For the text-containing cell, return its midpoint in [X, Y] coordinate format. 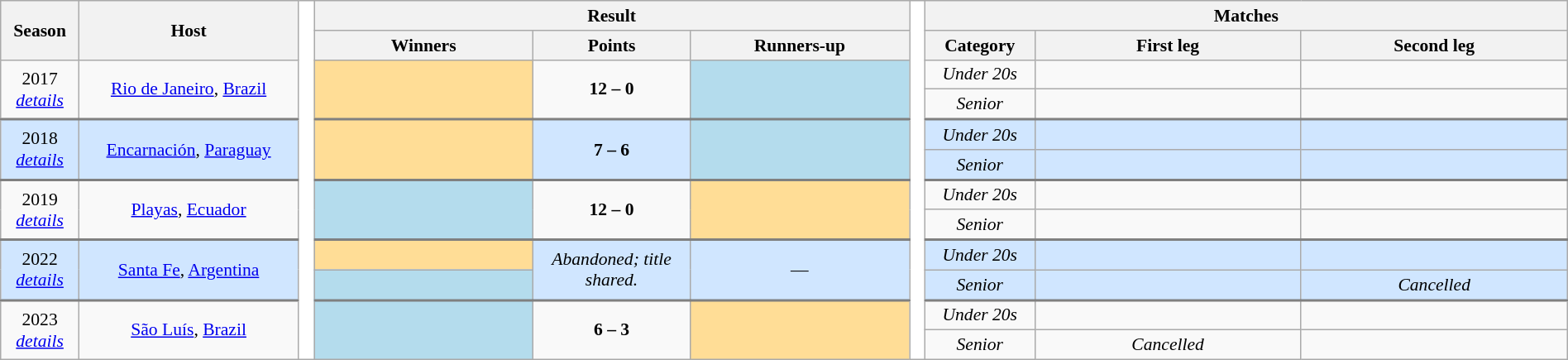
Playas, Ecuador [189, 210]
2023details [40, 330]
Santa Fe, Argentina [189, 270]
Points [612, 46]
— [799, 270]
Rio de Janeiro, Brazil [189, 89]
6 – 3 [612, 330]
Category [979, 46]
2017details [40, 89]
Host [189, 30]
2019details [40, 210]
Runners-up [799, 46]
Encarnación, Paraguay [189, 149]
Abandoned; title shared. [612, 270]
Result [612, 16]
São Luís, Brazil [189, 330]
2022details [40, 270]
Winners [423, 46]
Season [40, 30]
First leg [1168, 46]
Second leg [1434, 46]
Matches [1245, 16]
2018details [40, 149]
7 – 6 [612, 149]
